Extract the (X, Y) coordinate from the center of the cell holding the provided text.  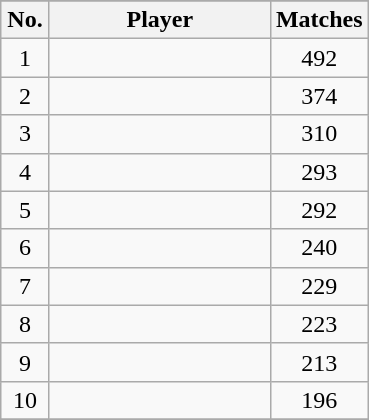
196 (319, 400)
1 (26, 58)
3 (26, 134)
5 (26, 210)
293 (319, 172)
9 (26, 362)
2 (26, 96)
7 (26, 286)
292 (319, 210)
374 (319, 96)
8 (26, 324)
229 (319, 286)
No. (26, 20)
Player (160, 20)
310 (319, 134)
240 (319, 248)
213 (319, 362)
6 (26, 248)
223 (319, 324)
Matches (319, 20)
492 (319, 58)
10 (26, 400)
4 (26, 172)
